Return [X, Y] of the center of cell containing provided text 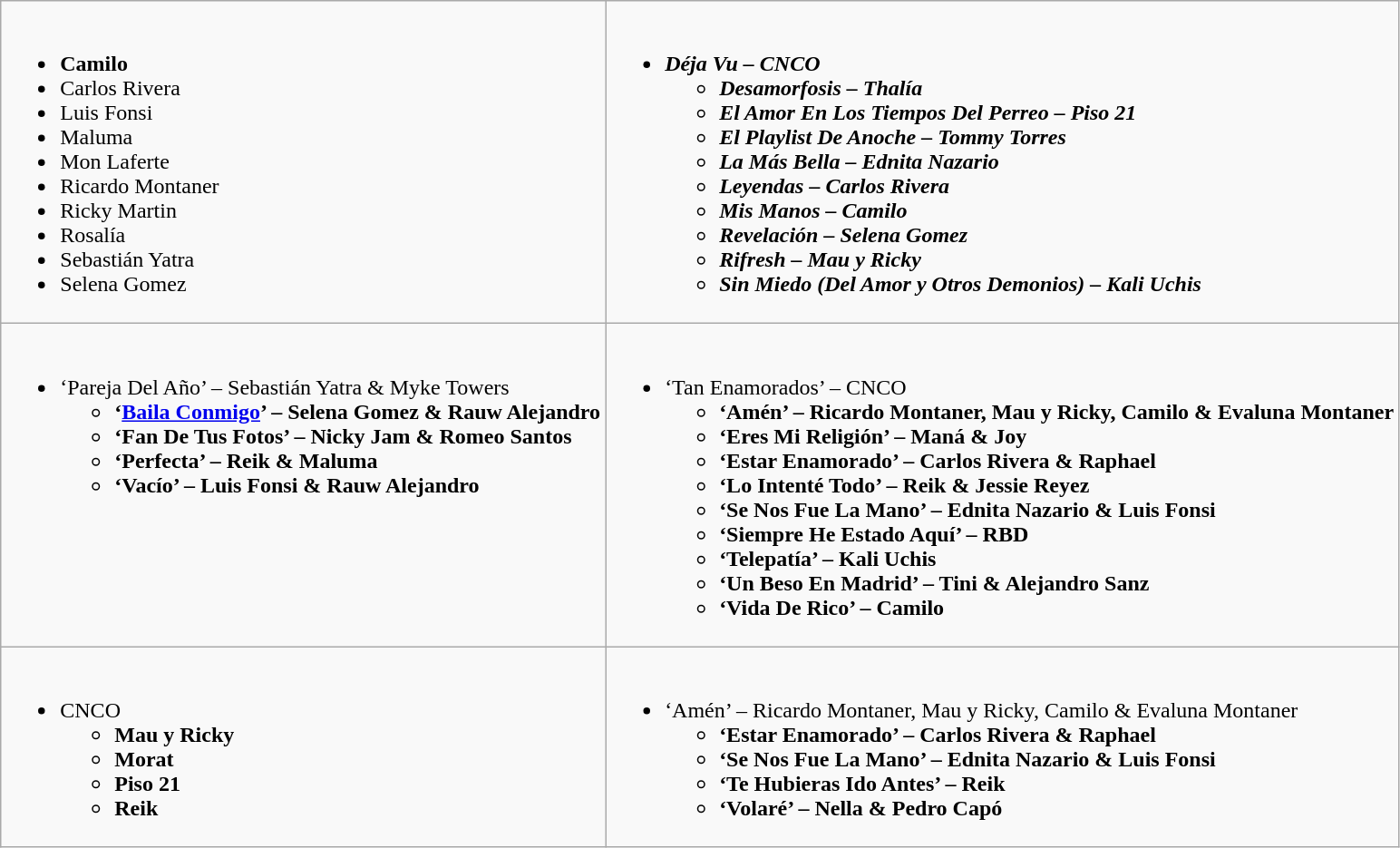
CamiloCarlos RiveraLuis FonsiMalumaMon LaferteRicardo MontanerRicky MartinRosalíaSebastián YatraSelena Gomez [303, 162]
CNCOMau y RickyMoratPiso 21Reik [303, 747]
